For the text-containing cell, return its midpoint in (X, Y) coordinate format. 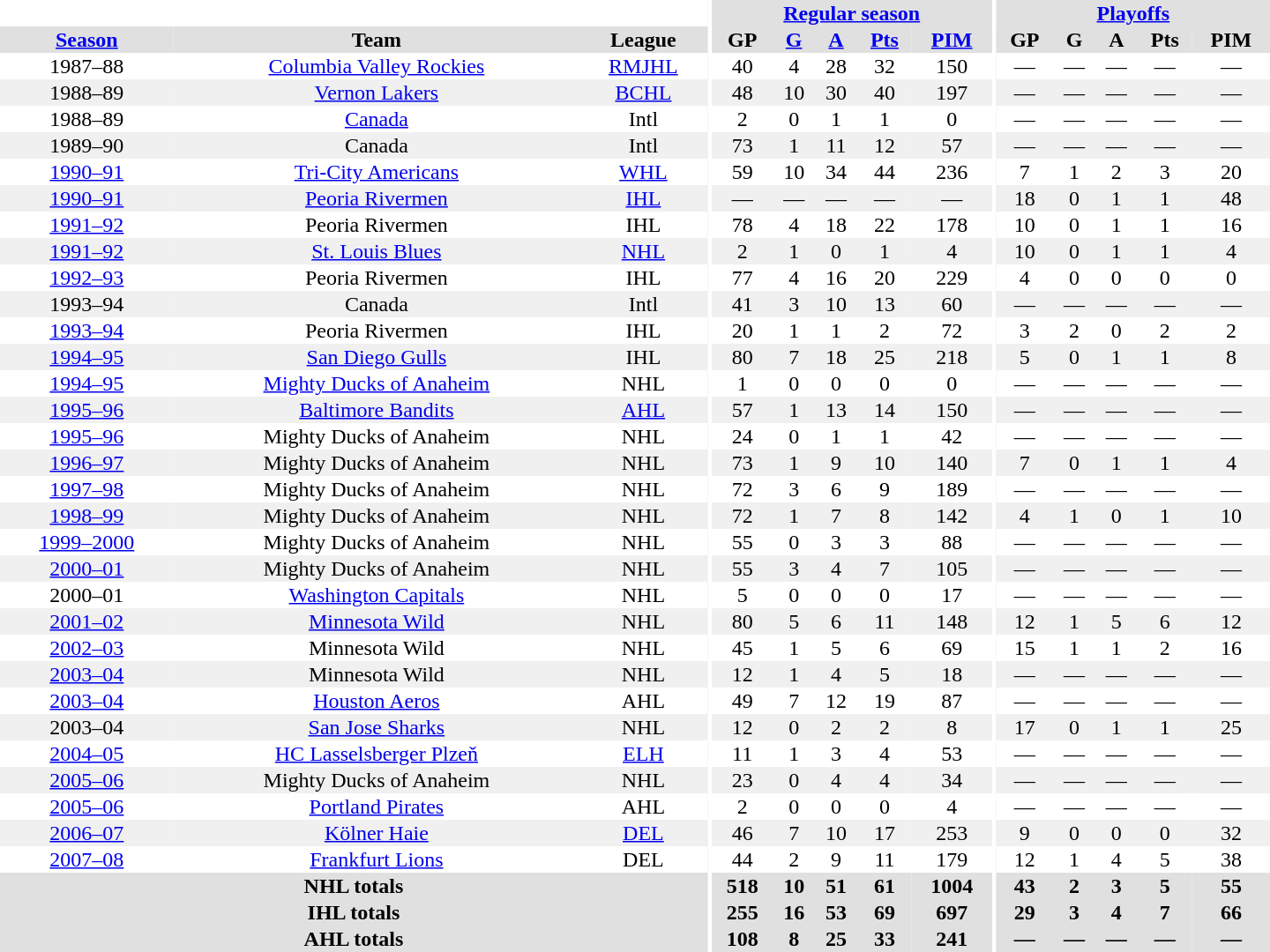
San Diego Gulls (377, 357)
2006–07 (86, 833)
2002–03 (86, 648)
St. Louis Blues (377, 251)
ELH (644, 754)
108 (743, 939)
Playoffs (1133, 13)
38 (1231, 859)
241 (952, 939)
61 (885, 886)
24 (743, 436)
140 (952, 463)
League (644, 40)
14 (885, 410)
2007–08 (86, 859)
518 (743, 886)
142 (952, 516)
Baltimore Bandits (377, 410)
42 (952, 436)
Tri-City Americans (377, 172)
Vernon Lakers (377, 93)
88 (952, 542)
HC Lasselsberger Plzeň (377, 754)
148 (952, 621)
43 (1025, 886)
229 (952, 278)
697 (952, 912)
1998–99 (86, 516)
255 (743, 912)
105 (952, 569)
60 (952, 304)
33 (885, 939)
19 (885, 701)
197 (952, 93)
1992–93 (86, 278)
BCHL (644, 93)
Kölner Haie (377, 833)
28 (836, 66)
59 (743, 172)
2001–02 (86, 621)
77 (743, 278)
49 (743, 701)
1999–2000 (86, 542)
46 (743, 833)
NHL totals (354, 886)
51 (836, 886)
30 (836, 93)
22 (885, 225)
1997–98 (86, 489)
2004–05 (86, 754)
Frankfurt Lions (377, 859)
189 (952, 489)
Team (377, 40)
RMJHL (644, 66)
253 (952, 833)
San Jose Sharks (377, 727)
Washington Capitals (377, 595)
Columbia Valley Rockies (377, 66)
23 (743, 780)
66 (1231, 912)
WHL (644, 172)
15 (1025, 648)
78 (743, 225)
29 (1025, 912)
1004 (952, 886)
41 (743, 304)
Portland Pirates (377, 807)
236 (952, 172)
1989–90 (86, 145)
218 (952, 357)
Season (86, 40)
179 (952, 859)
178 (952, 225)
45 (743, 648)
AHL totals (354, 939)
87 (952, 701)
Houston Aeros (377, 701)
Regular season (852, 13)
1987–88 (86, 66)
1996–97 (86, 463)
IHL totals (354, 912)
